Identify which cell holds the provided text, then report its [x, y] central coordinate. 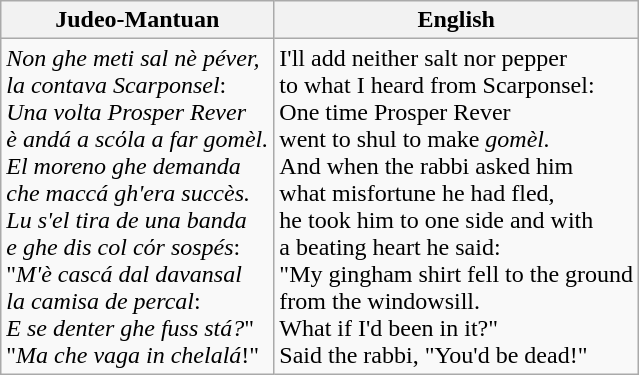
English [456, 20]
Judeo-Mantuan [138, 20]
